Determine the (X, Y) coordinate at the center of the cell enclosing the given text.  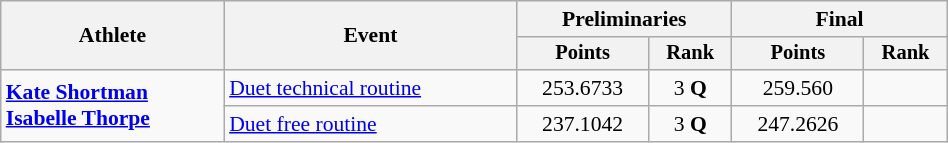
Duet free routine (370, 124)
Preliminaries (624, 19)
253.6733 (583, 88)
Kate ShortmanIsabelle Thorpe (112, 106)
Event (370, 36)
247.2626 (798, 124)
Athlete (112, 36)
Final (840, 19)
Duet technical routine (370, 88)
237.1042 (583, 124)
259.560 (798, 88)
